Provide the [x, y] coordinate of the cell's center where the given text is located.  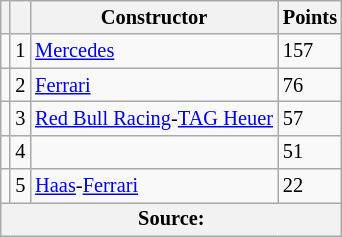
4 [20, 152]
22 [310, 186]
5 [20, 186]
2 [20, 85]
Constructor [154, 17]
Red Bull Racing-TAG Heuer [154, 118]
Haas-Ferrari [154, 186]
57 [310, 118]
3 [20, 118]
76 [310, 85]
Source: [172, 219]
Mercedes [154, 51]
157 [310, 51]
1 [20, 51]
51 [310, 152]
Ferrari [154, 85]
Points [310, 17]
